From the cell containing the given text, extract its center point as (X, Y) coordinate. 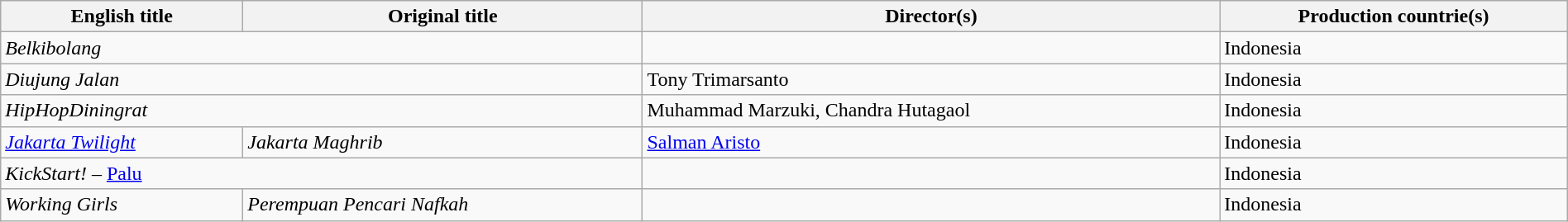
Muhammad Marzuki, Chandra Hutagaol (931, 111)
Jakarta Maghrib (443, 142)
HipHopDiningrat (322, 111)
Production countrie(s) (1394, 17)
Working Girls (122, 205)
Original title (443, 17)
Belkibolang (322, 48)
Diujung Jalan (322, 79)
KickStart! – Palu (322, 173)
Salman Aristo (931, 142)
English title (122, 17)
Director(s) (931, 17)
Jakarta Twilight (122, 142)
Perempuan Pencari Nafkah (443, 205)
Tony Trimarsanto (931, 79)
